Pinpoint the cell where the given text exists, returning its (X, Y) midpoint coordinate. 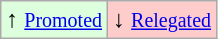
↑ Promoted (54, 20)
↓ Relegated (162, 20)
